From the cell containing the given text, extract its center point as (x, y) coordinate. 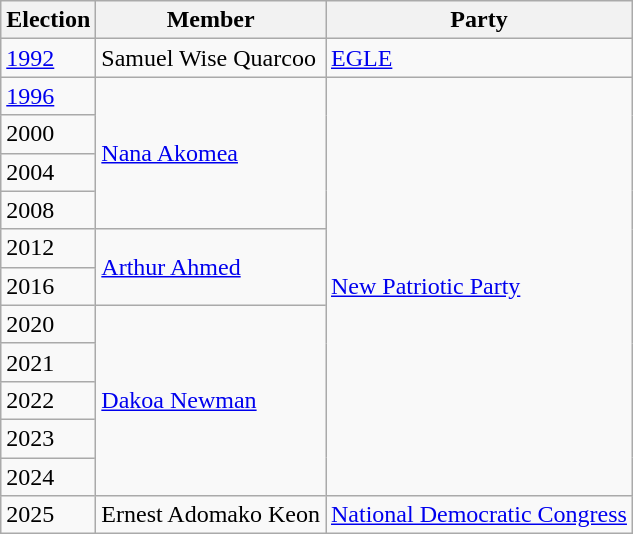
New Patriotic Party (480, 286)
1996 (48, 96)
National Democratic Congress (480, 515)
2024 (48, 477)
2016 (48, 286)
Dakoa Newman (211, 400)
2021 (48, 362)
2020 (48, 324)
Samuel Wise Quarcoo (211, 58)
EGLE (480, 58)
1992 (48, 58)
Arthur Ahmed (211, 267)
Party (480, 20)
Member (211, 20)
2012 (48, 248)
2023 (48, 438)
Nana Akomea (211, 153)
2008 (48, 210)
Election (48, 20)
2004 (48, 172)
Ernest Adomako Keon (211, 515)
2000 (48, 134)
2025 (48, 515)
2022 (48, 400)
